Pinpoint the cell where the given text exists, returning its (x, y) midpoint coordinate. 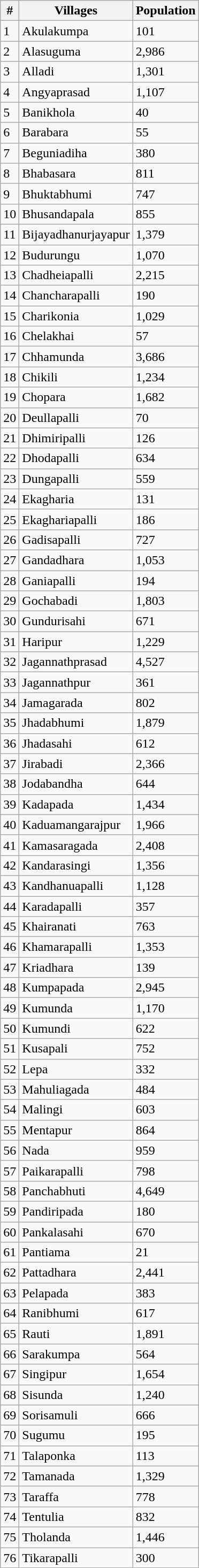
Gandadhara (76, 560)
634 (166, 458)
Kumunda (76, 1008)
3,686 (166, 357)
622 (166, 1028)
644 (166, 784)
13 (10, 275)
1,329 (166, 1476)
Dungapalli (76, 479)
Deullapalli (76, 418)
1,128 (166, 886)
12 (10, 255)
58 (10, 1191)
Bhusandapala (76, 214)
68 (10, 1395)
Angyaprasad (76, 92)
Banikhola (76, 112)
559 (166, 479)
32 (10, 662)
11 (10, 234)
484 (166, 1089)
37 (10, 764)
Taraffa (76, 1496)
671 (166, 621)
48 (10, 988)
195 (166, 1435)
62 (10, 1273)
1,891 (166, 1334)
27 (10, 560)
1,434 (166, 804)
802 (166, 703)
332 (166, 1069)
Sarakumpa (76, 1354)
1,356 (166, 865)
8 (10, 173)
22 (10, 458)
73 (10, 1496)
2,408 (166, 845)
74 (10, 1517)
Nada (76, 1150)
23 (10, 479)
Chopara (76, 397)
Villages (76, 11)
Jirabadi (76, 764)
2,366 (166, 764)
Khamarapalli (76, 947)
1,029 (166, 316)
45 (10, 927)
44 (10, 906)
49 (10, 1008)
Pandiripada (76, 1211)
Kumpapada (76, 988)
24 (10, 499)
Tikarapalli (76, 1558)
Tentulia (76, 1517)
Tholanda (76, 1537)
Alasuguma (76, 51)
16 (10, 336)
Kandhanuapalli (76, 886)
101 (166, 31)
50 (10, 1028)
Alladi (76, 72)
1,879 (166, 723)
Tamanada (76, 1476)
Kriadhara (76, 967)
1,240 (166, 1395)
2,215 (166, 275)
52 (10, 1069)
Gochabadi (76, 601)
670 (166, 1232)
67 (10, 1374)
34 (10, 703)
Karadapalli (76, 906)
64 (10, 1313)
30 (10, 621)
Pankalasahi (76, 1232)
Kaduamangarajpur (76, 825)
47 (10, 967)
2,986 (166, 51)
71 (10, 1456)
28 (10, 580)
2,945 (166, 988)
41 (10, 845)
61 (10, 1252)
113 (166, 1456)
Jhadabhumi (76, 723)
1,070 (166, 255)
6 (10, 133)
Kumundi (76, 1028)
1,053 (166, 560)
Mahuliagada (76, 1089)
Chancharapalli (76, 296)
811 (166, 173)
Chelakhai (76, 336)
3 (10, 72)
612 (166, 743)
Kamasaragada (76, 845)
Akulakumpa (76, 31)
26 (10, 540)
Jodabandha (76, 784)
Bijayadhanurjayapur (76, 234)
51 (10, 1049)
29 (10, 601)
63 (10, 1293)
752 (166, 1049)
190 (166, 296)
42 (10, 865)
Pelapada (76, 1293)
Budurungu (76, 255)
Bhabasara (76, 173)
2 (10, 51)
131 (166, 499)
1,379 (166, 234)
180 (166, 1211)
65 (10, 1334)
69 (10, 1415)
Beguniadiha (76, 153)
Jamagarada (76, 703)
Paikarapalli (76, 1171)
14 (10, 296)
Jagannathprasad (76, 662)
139 (166, 967)
35 (10, 723)
Mentapur (76, 1130)
383 (166, 1293)
76 (10, 1558)
666 (166, 1415)
300 (166, 1558)
Pantiama (76, 1252)
60 (10, 1232)
46 (10, 947)
25 (10, 519)
361 (166, 682)
564 (166, 1354)
1,654 (166, 1374)
Population (166, 11)
Ranibhumi (76, 1313)
4,527 (166, 662)
747 (166, 194)
20 (10, 418)
5 (10, 112)
33 (10, 682)
1,301 (166, 72)
Dhimiripalli (76, 438)
59 (10, 1211)
1,682 (166, 397)
Pattadhara (76, 1273)
72 (10, 1476)
Barabara (76, 133)
763 (166, 927)
1,966 (166, 825)
Ekaghariapalli (76, 519)
380 (166, 153)
38 (10, 784)
1,170 (166, 1008)
959 (166, 1150)
18 (10, 377)
10 (10, 214)
832 (166, 1517)
186 (166, 519)
4,649 (166, 1191)
56 (10, 1150)
Kandarasingi (76, 865)
Jagannathpur (76, 682)
Gundurisahi (76, 621)
126 (166, 438)
Chikili (76, 377)
4 (10, 92)
Lepa (76, 1069)
778 (166, 1496)
75 (10, 1537)
# (10, 11)
Jhadasahi (76, 743)
855 (166, 214)
864 (166, 1130)
Charikonia (76, 316)
Sugumu (76, 1435)
Rauti (76, 1334)
617 (166, 1313)
Malingi (76, 1110)
194 (166, 580)
Sisunda (76, 1395)
31 (10, 642)
727 (166, 540)
798 (166, 1171)
15 (10, 316)
Bhuktabhumi (76, 194)
Chhamunda (76, 357)
603 (166, 1110)
43 (10, 886)
66 (10, 1354)
1,234 (166, 377)
1,446 (166, 1537)
Talaponka (76, 1456)
7 (10, 153)
39 (10, 804)
357 (166, 906)
Ganiapalli (76, 580)
Kadapada (76, 804)
53 (10, 1089)
Gadisapalli (76, 540)
1,107 (166, 92)
Haripur (76, 642)
Sorisamuli (76, 1415)
2,441 (166, 1273)
36 (10, 743)
Panchabhuti (76, 1191)
17 (10, 357)
Chadheiapalli (76, 275)
1,229 (166, 642)
Singipur (76, 1374)
Dhodapalli (76, 458)
9 (10, 194)
Ekagharia (76, 499)
Khairanati (76, 927)
Kusapali (76, 1049)
1,803 (166, 601)
19 (10, 397)
54 (10, 1110)
1 (10, 31)
1,353 (166, 947)
